Return the (X, Y) coordinate for the center point of the cell that contains the specified text.  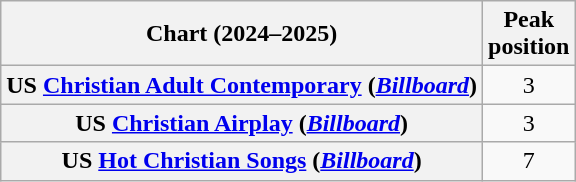
Peakposition (529, 34)
US Hot Christian Songs (Billboard) (242, 161)
7 (529, 161)
US Christian Airplay (Billboard) (242, 123)
US Christian Adult Contemporary (Billboard) (242, 85)
Chart (2024–2025) (242, 34)
